Provide the (X, Y) coordinate of the cell's center where the given text is located.  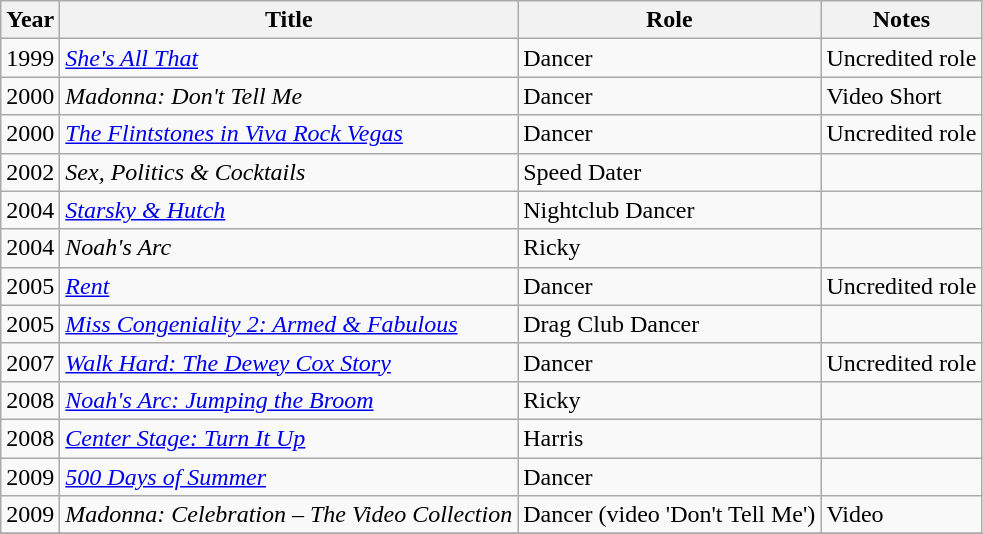
Harris (670, 438)
Madonna: Celebration – The Video Collection (289, 515)
Speed Dater (670, 172)
2002 (30, 172)
Notes (902, 20)
Noah's Arc: Jumping the Broom (289, 400)
Role (670, 20)
Sex, Politics & Cocktails (289, 172)
Dancer (video 'Don't Tell Me') (670, 515)
Nightclub Dancer (670, 210)
Title (289, 20)
She's All That (289, 58)
500 Days of Summer (289, 477)
Starsky & Hutch (289, 210)
1999 (30, 58)
Miss Congeniality 2: Armed & Fabulous (289, 324)
Noah's Arc (289, 248)
Madonna: Don't Tell Me (289, 96)
Center Stage: Turn It Up (289, 438)
Walk Hard: The Dewey Cox Story (289, 362)
Rent (289, 286)
Video Short (902, 96)
2007 (30, 362)
Year (30, 20)
Video (902, 515)
Drag Club Dancer (670, 324)
The Flintstones in Viva Rock Vegas (289, 134)
